Capture the cell that displays the provided text and extract its [X, Y] central coordinate. 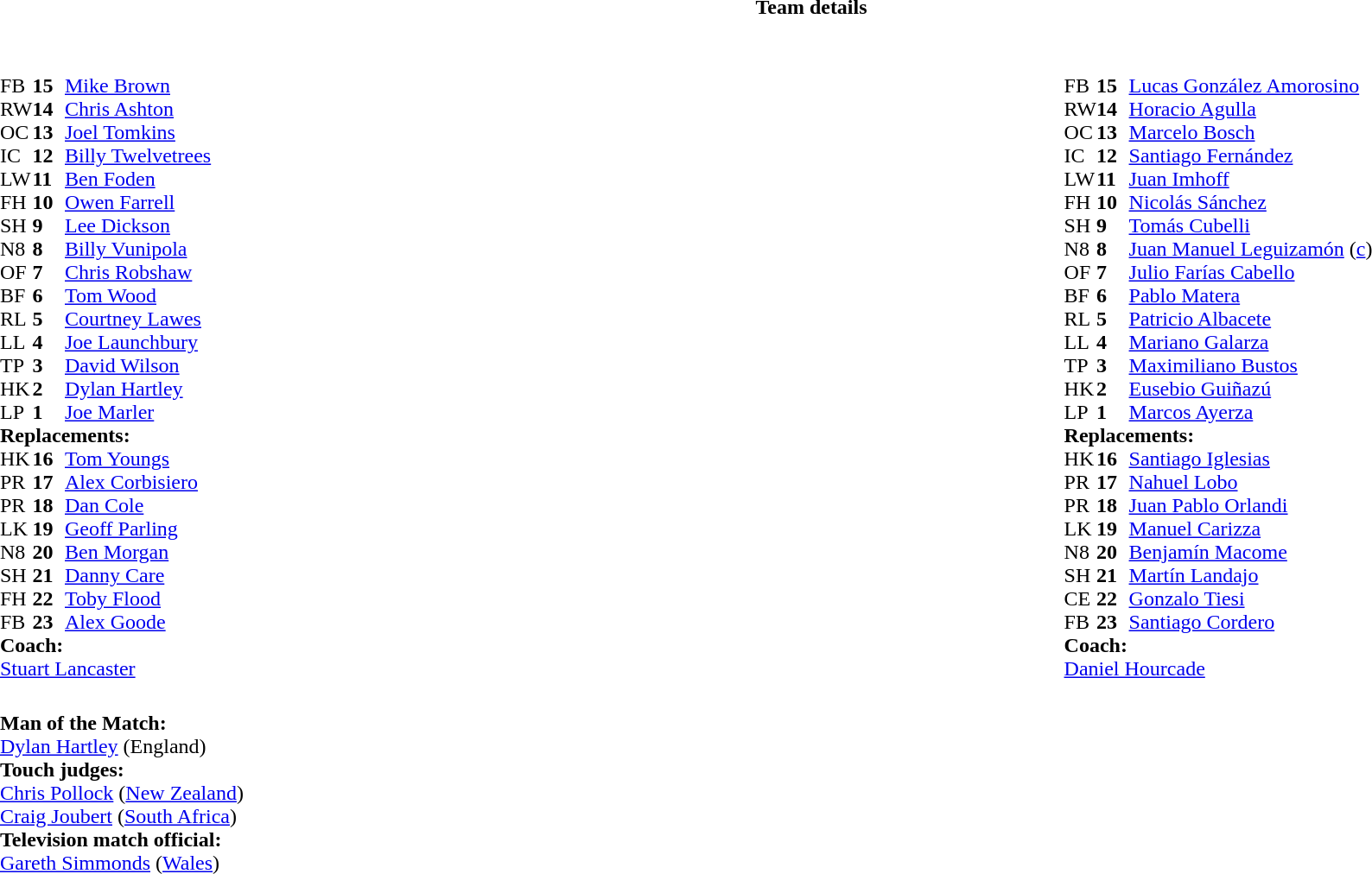
Owen Farrell [138, 202]
Alex Goode [138, 622]
Stuart Lancaster [105, 668]
Geoff Parling [138, 529]
Courtney Lawes [138, 320]
Replacements: [105, 435]
Danny Care [138, 575]
Coach: [105, 646]
David Wilson [138, 366]
Billy Twelvetrees [138, 155]
Chris Robshaw [138, 273]
Billy Vunipola [138, 249]
Tom Youngs [138, 459]
Joe Launchbury [138, 342]
Toby Flood [138, 599]
Chris Ashton [138, 109]
Joe Marler [138, 413]
Ben Morgan [138, 553]
Dan Cole [138, 506]
Dylan Hartley [138, 389]
Joel Tomkins [138, 133]
Mike Brown [138, 86]
CE [1081, 599]
Alex Corbisiero [138, 482]
Tom Wood [138, 295]
Lee Dickson [138, 226]
Ben Foden [138, 180]
